Identify which cell holds the provided text, then report its (x, y) central coordinate. 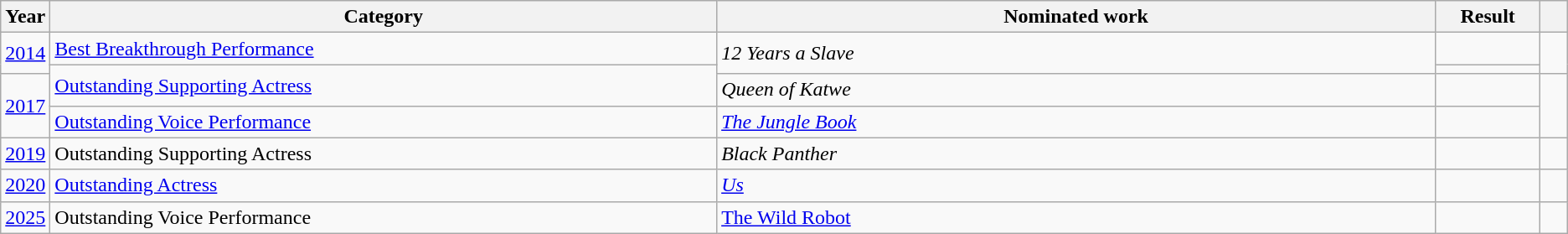
2017 (25, 106)
12 Years a Slave (1076, 54)
2014 (25, 54)
Result (1488, 17)
Outstanding Actress (384, 185)
The Wild Robot (1076, 217)
Queen of Katwe (1076, 90)
Category (384, 17)
2020 (25, 185)
2019 (25, 153)
Black Panther (1076, 153)
Nominated work (1076, 17)
Best Breakthrough Performance (384, 49)
Year (25, 17)
Us (1076, 185)
2025 (25, 217)
The Jungle Book (1076, 122)
